Return [X, Y] of the center of cell containing provided text 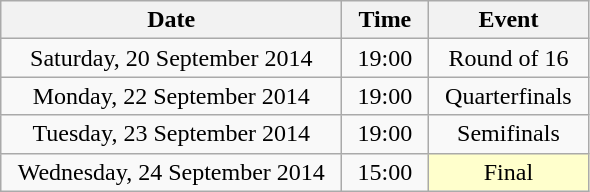
Saturday, 20 September 2014 [172, 58]
Final [508, 172]
Round of 16 [508, 58]
Time [385, 20]
Date [172, 20]
Wednesday, 24 September 2014 [172, 172]
15:00 [385, 172]
Semifinals [508, 134]
Monday, 22 September 2014 [172, 96]
Event [508, 20]
Tuesday, 23 September 2014 [172, 134]
Quarterfinals [508, 96]
